Identify which cell holds the provided text, then report its (x, y) central coordinate. 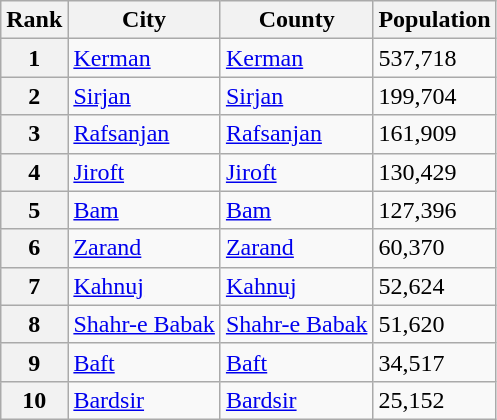
Population (434, 20)
130,429 (434, 172)
51,620 (434, 324)
9 (34, 362)
6 (34, 248)
7 (34, 286)
537,718 (434, 58)
25,152 (434, 400)
4 (34, 172)
60,370 (434, 248)
127,396 (434, 210)
3 (34, 134)
City (144, 20)
8 (34, 324)
Rank (34, 20)
County (296, 20)
161,909 (434, 134)
34,517 (434, 362)
199,704 (434, 96)
5 (34, 210)
10 (34, 400)
2 (34, 96)
1 (34, 58)
52,624 (434, 286)
